Search for the cell housing the specified text and yield its (x, y) center coordinate. 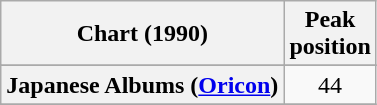
Japanese Albums (Oricon) (142, 85)
Chart (1990) (142, 34)
44 (330, 85)
Peakposition (330, 34)
